Identify which cell holds the provided text, then report its [x, y] central coordinate. 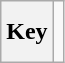
Key [27, 32]
